Determine the [X, Y] coordinate at the center of the cell enclosing the given text.  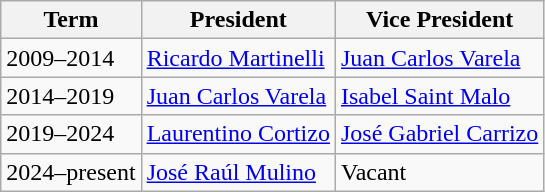
2024–present [71, 172]
President [238, 20]
Vacant [439, 172]
2019–2024 [71, 134]
Vice President [439, 20]
José Gabriel Carrizo [439, 134]
2014–2019 [71, 96]
José Raúl Mulino [238, 172]
Term [71, 20]
Laurentino Cortizo [238, 134]
Isabel Saint Malo [439, 96]
2009–2014 [71, 58]
Ricardo Martinelli [238, 58]
